Detect which cell encompasses the target text, then output its [X, Y] center coordinate. 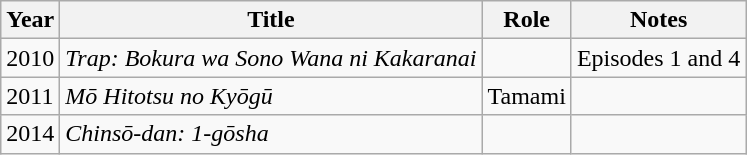
Year [30, 20]
2010 [30, 58]
Episodes 1 and 4 [658, 58]
Chinsō-dan: 1-gōsha [271, 134]
Trap: Bokura wa Sono Wana ni Kakaranai [271, 58]
Mō Hitotsu no Kyōgū [271, 96]
Title [271, 20]
Role [526, 20]
Tamami [526, 96]
2011 [30, 96]
Notes [658, 20]
2014 [30, 134]
